Detect which cell encompasses the target text, then output its [x, y] center coordinate. 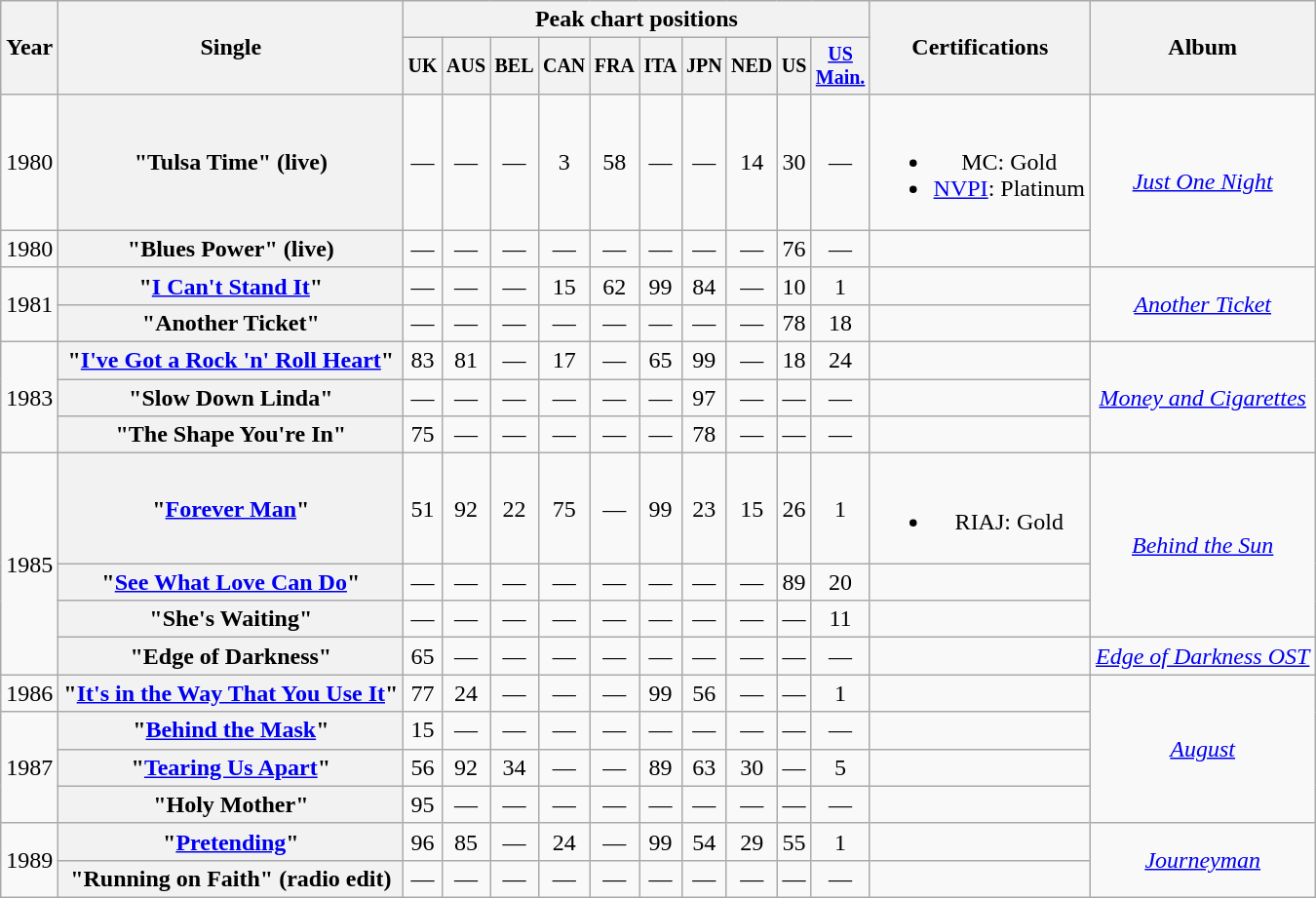
August [1203, 749]
83 [423, 361]
20 [840, 582]
Certifications [980, 48]
95 [423, 804]
10 [793, 286]
5 [840, 767]
26 [793, 509]
97 [704, 398]
76 [793, 249]
JPN [704, 66]
Journeyman [1203, 860]
BEL [515, 66]
"Blues Power" (live) [231, 249]
17 [563, 361]
55 [793, 841]
RIAJ: Gold [980, 509]
63 [704, 767]
"The Shape You're In" [231, 435]
"Behind the Mask" [231, 730]
1981 [29, 304]
MC: GoldNVPI: Platinum [980, 162]
Money and Cigarettes [1203, 398]
1986 [29, 693]
85 [466, 841]
"I Can't Stand It" [231, 286]
1983 [29, 398]
"She's Waiting" [231, 619]
ITA [661, 66]
"Tulsa Time" (live) [231, 162]
Single [231, 48]
"It's in the Way That You Use It" [231, 693]
34 [515, 767]
23 [704, 509]
Year [29, 48]
Another Ticket [1203, 304]
AUS [466, 66]
"I've Got a Rock 'n' Roll Heart" [231, 361]
81 [466, 361]
Album [1203, 48]
"Holy Mother" [231, 804]
22 [515, 509]
"See What Love Can Do" [231, 582]
1989 [29, 860]
"Pretending" [231, 841]
"Edge of Darkness" [231, 656]
"Tearing Us Apart" [231, 767]
29 [752, 841]
US [793, 66]
51 [423, 509]
1987 [29, 767]
Behind the Sun [1203, 546]
11 [840, 619]
CAN [563, 66]
Peak chart positions [637, 20]
"Forever Man" [231, 509]
54 [704, 841]
62 [614, 286]
14 [752, 162]
77 [423, 693]
NED [752, 66]
1985 [29, 564]
Just One Night [1203, 180]
3 [563, 162]
96 [423, 841]
58 [614, 162]
"Slow Down Linda" [231, 398]
Edge of Darkness OST [1203, 656]
FRA [614, 66]
USMain. [840, 66]
84 [704, 286]
UK [423, 66]
"Running on Faith" (radio edit) [231, 878]
"Another Ticket" [231, 323]
